From the cell containing the given text, extract its center point as (X, Y) coordinate. 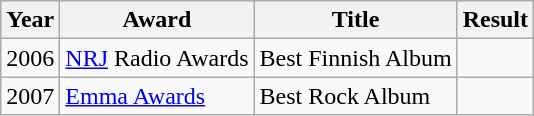
NRJ Radio Awards (157, 58)
Year (30, 20)
2007 (30, 96)
Best Rock Album (356, 96)
Result (495, 20)
2006 (30, 58)
Emma Awards (157, 96)
Best Finnish Album (356, 58)
Award (157, 20)
Title (356, 20)
